Pinpoint the cell where the given text exists, returning its [x, y] midpoint coordinate. 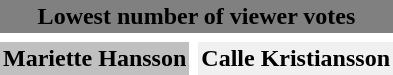
Mariette Hansson [94, 58]
Calle Kristiansson [296, 58]
Lowest number of viewer votes [196, 16]
